Identify which cell holds the provided text, then report its [X, Y] central coordinate. 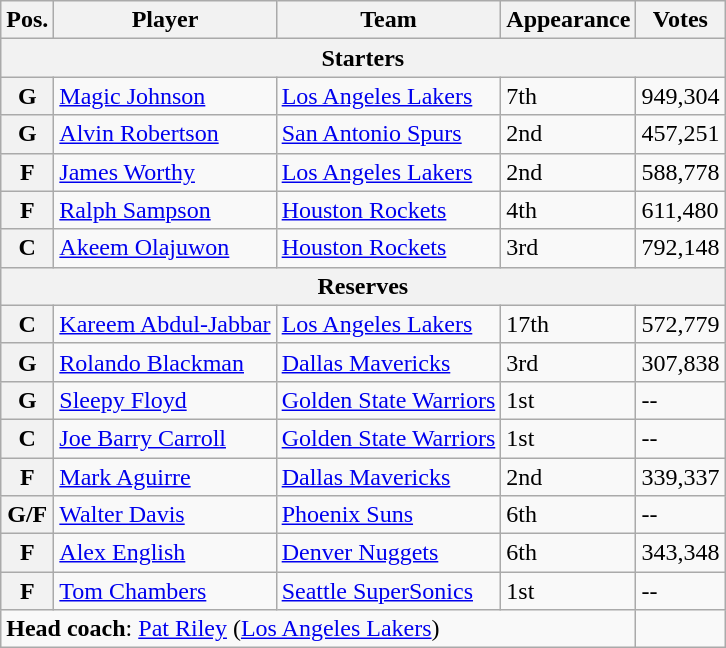
343,348 [680, 553]
Alex English [165, 553]
Reserves [363, 286]
949,304 [680, 96]
Denver Nuggets [388, 553]
Akeem Olajuwon [165, 248]
James Worthy [165, 172]
572,779 [680, 324]
Pos. [28, 20]
Magic Johnson [165, 96]
307,838 [680, 362]
Tom Chambers [165, 591]
Joe Barry Carroll [165, 438]
339,337 [680, 477]
Kareem Abdul-Jabbar [165, 324]
Head coach: Pat Riley (Los Angeles Lakers) [318, 629]
San Antonio Spurs [388, 134]
457,251 [680, 134]
611,480 [680, 210]
G/F [28, 515]
Ralph Sampson [165, 210]
792,148 [680, 248]
Votes [680, 20]
Starters [363, 58]
4th [568, 210]
Mark Aguirre [165, 477]
Alvin Robertson [165, 134]
Phoenix Suns [388, 515]
Appearance [568, 20]
588,778 [680, 172]
Walter Davis [165, 515]
Sleepy Floyd [165, 400]
Seattle SuperSonics [388, 591]
Rolando Blackman [165, 362]
Team [388, 20]
17th [568, 324]
Player [165, 20]
7th [568, 96]
